Return the [x, y] coordinate for the center point of the cell that contains the specified text.  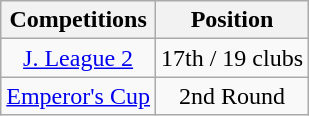
Position [232, 20]
2nd Round [232, 96]
Emperor's Cup [78, 96]
Competitions [78, 20]
17th / 19 clubs [232, 58]
J. League 2 [78, 58]
